Pinpoint the cell where the given text exists, returning its [X, Y] midpoint coordinate. 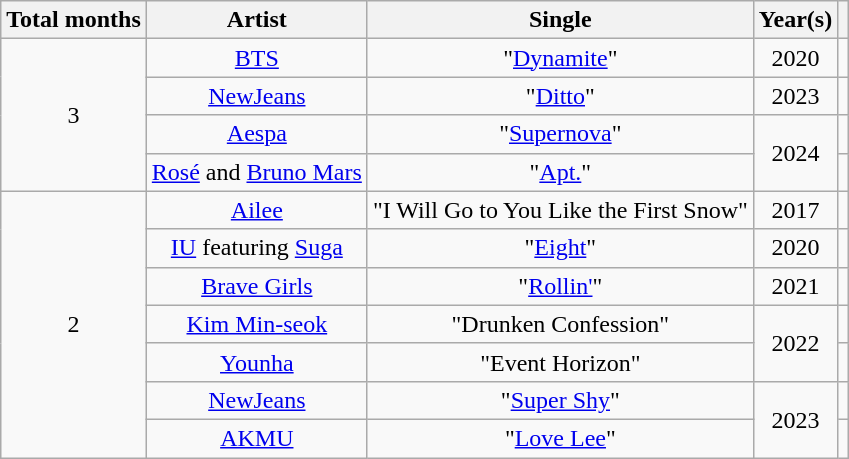
2021 [795, 286]
Aespa [256, 134]
"Dynamite" [560, 58]
"Ditto" [560, 96]
Year(s) [795, 20]
Ailee [256, 210]
"Love Lee" [560, 438]
"I Will Go to You Like the First Snow" [560, 210]
IU featuring Suga [256, 248]
2 [74, 324]
3 [74, 115]
"Event Horizon" [560, 362]
Younha [256, 362]
Artist [256, 20]
"Apt." [560, 172]
AKMU [256, 438]
2017 [795, 210]
BTS [256, 58]
"Rollin'" [560, 286]
Kim Min-seok [256, 324]
2024 [795, 153]
"Supernova" [560, 134]
Brave Girls [256, 286]
Rosé and Bruno Mars [256, 172]
"Super Shy" [560, 400]
Single [560, 20]
"Drunken Confession" [560, 324]
Total months [74, 20]
"Eight" [560, 248]
2022 [795, 343]
